Return the [x, y] coordinate for the center point of the cell that contains the specified text.  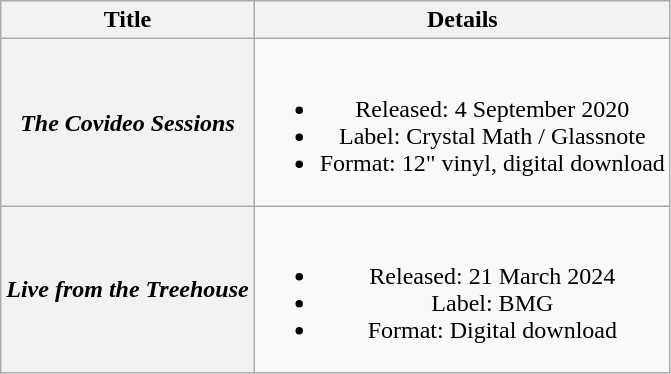
Released: 21 March 2024Label: BMGFormat: Digital download [462, 290]
The Covideo Sessions [128, 122]
Released: 4 September 2020Label: Crystal Math / GlassnoteFormat: 12" vinyl, digital download [462, 122]
Title [128, 20]
Live from the Treehouse [128, 290]
Details [462, 20]
